Locate the cell with the specified text and output its [X, Y] center coordinate. 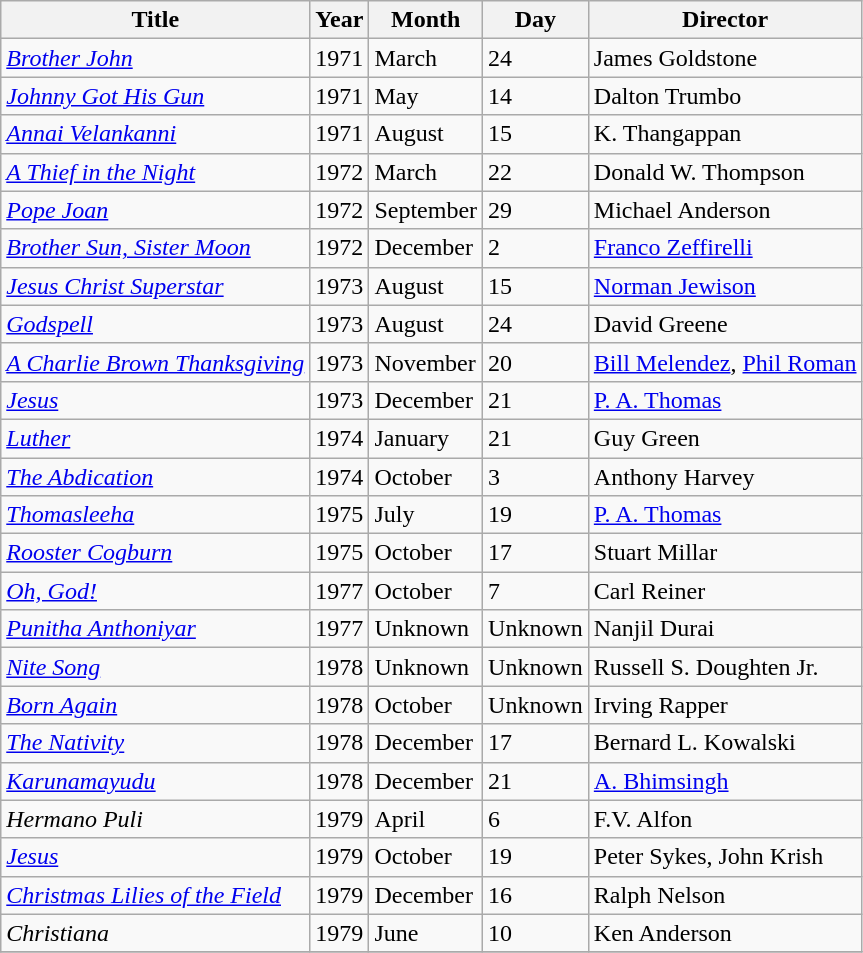
Johnny Got His Gun [156, 96]
22 [536, 172]
Anthony Harvey [725, 477]
3 [536, 477]
Peter Sykes, John Krish [725, 857]
Brother John [156, 58]
Brother Sun, Sister Moon [156, 248]
Christmas Lilies of the Field [156, 895]
6 [536, 819]
16 [536, 895]
January [426, 438]
Stuart Millar [725, 553]
Norman Jewison [725, 286]
July [426, 515]
Month [426, 20]
A Charlie Brown Thanksgiving [156, 362]
10 [536, 933]
April [426, 819]
7 [536, 591]
Title [156, 20]
14 [536, 96]
Carl Reiner [725, 591]
Christiana [156, 933]
Luther [156, 438]
Born Again [156, 705]
David Greene [725, 324]
29 [536, 210]
Pope Joan [156, 210]
Director [725, 20]
Nite Song [156, 667]
Day [536, 20]
Franco Zeffirelli [725, 248]
The Nativity [156, 743]
Bernard L. Kowalski [725, 743]
November [426, 362]
Ralph Nelson [725, 895]
Michael Anderson [725, 210]
Year [340, 20]
A Thief in the Night [156, 172]
A. Bhimsingh [725, 781]
Oh, God! [156, 591]
June [426, 933]
Thomasleeha [156, 515]
Jesus Christ Superstar [156, 286]
Russell S. Doughten Jr. [725, 667]
James Goldstone [725, 58]
Karunamayudu [156, 781]
Irving Rapper [725, 705]
20 [536, 362]
Hermano Puli [156, 819]
Bill Melendez, Phil Roman [725, 362]
Punitha Anthoniyar [156, 629]
F.V. Alfon [725, 819]
Dalton Trumbo [725, 96]
Nanjil Durai [725, 629]
Donald W. Thompson [725, 172]
Rooster Cogburn [156, 553]
2 [536, 248]
Ken Anderson [725, 933]
September [426, 210]
K. Thangappan [725, 134]
Guy Green [725, 438]
May [426, 96]
The Abdication [156, 477]
Annai Velankanni [156, 134]
Godspell [156, 324]
